Locate the cell with the specified text and output its (x, y) center coordinate. 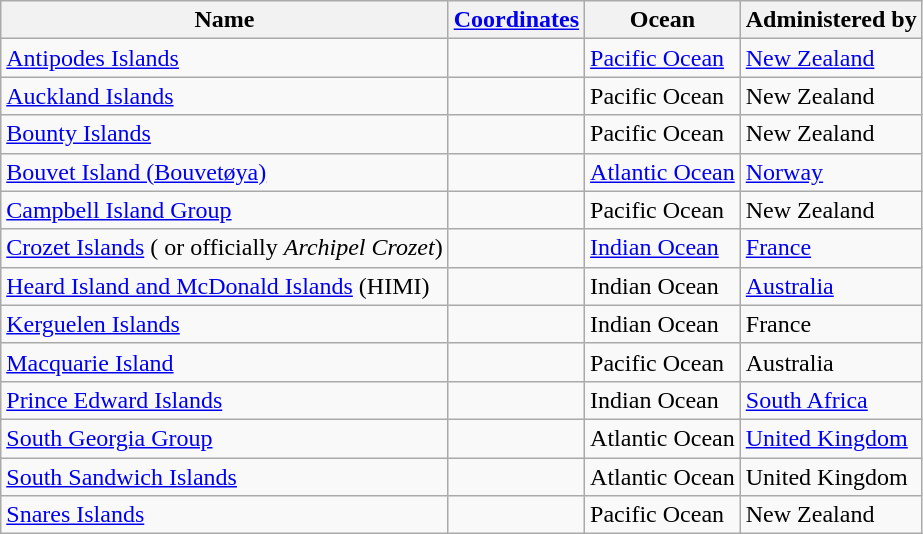
South Africa (831, 400)
Administered by (831, 20)
South Georgia Group (224, 438)
Kerguelen Islands (224, 324)
Macquarie Island (224, 362)
Name (224, 20)
Auckland Islands (224, 96)
Antipodes Islands (224, 58)
Snares Islands (224, 515)
Ocean (663, 20)
Prince Edward Islands (224, 400)
South Sandwich Islands (224, 477)
Bounty Islands (224, 134)
Crozet Islands ( or officially Archipel Crozet) (224, 248)
Heard Island and McDonald Islands (HIMI) (224, 286)
Bouvet Island (Bouvetøya) (224, 172)
Campbell Island Group (224, 210)
Norway (831, 172)
Coordinates (516, 20)
